Pinpoint the cell where the given text exists, returning its (x, y) midpoint coordinate. 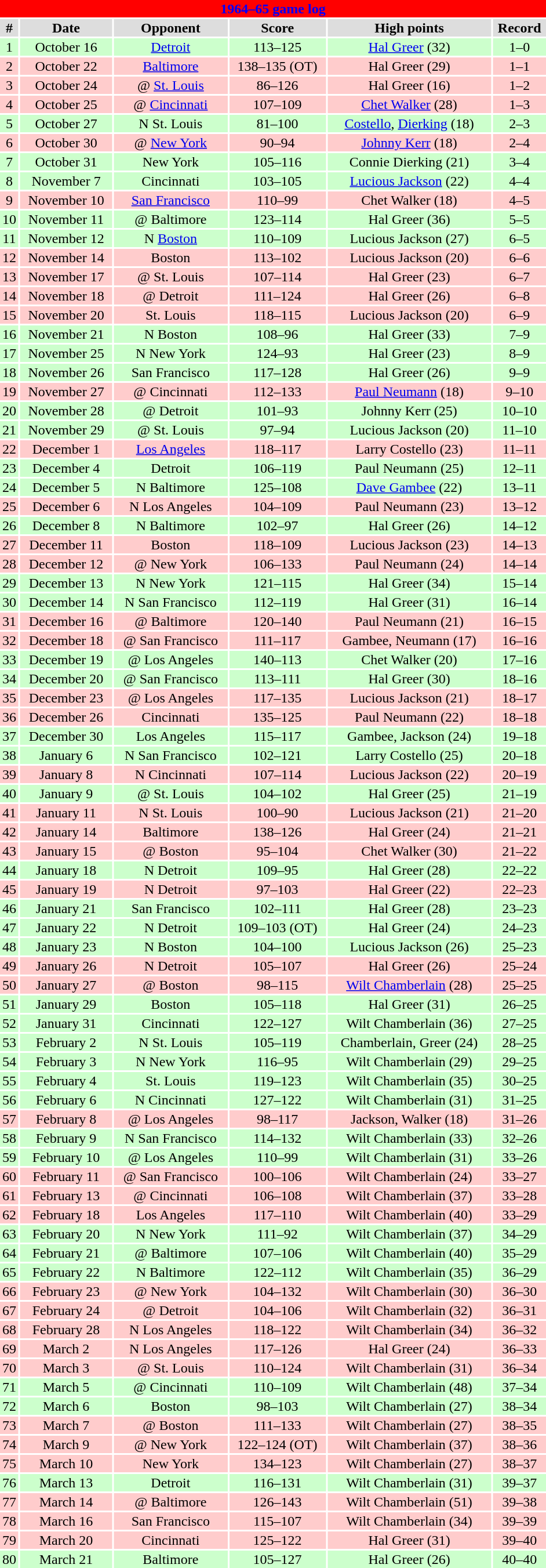
October 31 (66, 162)
Chet Walker (28) (409, 104)
November 11 (66, 219)
60 (9, 1176)
98–115 (277, 985)
35 (9, 698)
79 (9, 1540)
January 11 (66, 813)
January 8 (66, 774)
November 25 (66, 353)
38–34 (519, 1406)
29–25 (519, 1062)
81–100 (277, 124)
95–104 (277, 851)
134–123 (277, 1464)
127–122 (277, 1100)
39–39 (519, 1521)
118–115 (277, 315)
140–113 (277, 660)
January 22 (66, 928)
March 13 (66, 1483)
16–14 (519, 602)
113–125 (277, 47)
21–21 (519, 832)
March 5 (66, 1387)
December 26 (66, 717)
44 (9, 870)
30 (9, 602)
January 23 (66, 947)
February 2 (66, 1042)
December 19 (66, 660)
March 2 (66, 1349)
October 24 (66, 85)
February 22 (66, 1272)
4–4 (519, 181)
40 (9, 794)
Lucious Jackson (26) (409, 947)
Chet Walker (20) (409, 660)
52 (9, 1023)
64 (9, 1253)
3–4 (519, 162)
2 (9, 66)
50 (9, 985)
15 (9, 315)
106–108 (277, 1196)
February 23 (66, 1291)
Gambee, Neumann (17) (409, 640)
March 6 (66, 1406)
20–18 (519, 755)
13 (9, 277)
October 16 (66, 47)
Chet Walker (30) (409, 851)
57 (9, 1119)
14–13 (519, 545)
December 14 (66, 602)
54 (9, 1062)
Hal Greer (22) (409, 889)
22 (9, 449)
33–26 (519, 1157)
122–127 (277, 1023)
4–5 (519, 200)
68 (9, 1330)
33–27 (519, 1176)
36–29 (519, 1272)
7 (9, 162)
121–115 (277, 583)
Chamberlain, Greer (24) (409, 1042)
98–103 (277, 1406)
1 (9, 47)
10 (9, 219)
108–96 (277, 334)
13–12 (519, 506)
116–95 (277, 1062)
February 11 (66, 1176)
10–10 (519, 411)
27–25 (519, 1023)
117–135 (277, 698)
55 (9, 1081)
December 30 (66, 736)
109–103 (OT) (277, 928)
21–20 (519, 813)
October 22 (66, 66)
Wilt Chamberlain (51) (409, 1502)
February 20 (66, 1234)
39–40 (519, 1540)
126–143 (277, 1502)
November 18 (66, 296)
16–16 (519, 640)
January 15 (66, 851)
December 4 (66, 468)
69 (9, 1349)
48 (9, 947)
35–29 (519, 1253)
Hal Greer (30) (409, 679)
9–9 (519, 372)
November 7 (66, 181)
36–33 (519, 1349)
2–4 (519, 143)
November 12 (66, 238)
8 (9, 181)
November 17 (66, 277)
62 (9, 1215)
Wilt Chamberlain (30) (409, 1291)
9–10 (519, 392)
23–23 (519, 908)
33 (9, 660)
March 3 (66, 1368)
33–29 (519, 1215)
18–17 (519, 698)
36–30 (519, 1291)
Paul Neumann (21) (409, 621)
111–124 (277, 296)
29 (9, 583)
113–102 (277, 258)
15–14 (519, 583)
6–8 (519, 296)
31–25 (519, 1100)
30–25 (519, 1081)
December 23 (66, 698)
Wilt Chamberlain (29) (409, 1062)
124–93 (277, 353)
36–32 (519, 1330)
November 10 (66, 200)
Costello, Dierking (18) (409, 124)
1964–65 game log (273, 9)
11–10 (519, 430)
6–6 (519, 258)
March 9 (66, 1444)
Hal Greer (32) (409, 47)
46 (9, 908)
61 (9, 1196)
32–26 (519, 1138)
38–37 (519, 1464)
November 28 (66, 411)
34–29 (519, 1234)
36–31 (519, 1310)
21 (9, 430)
December 8 (66, 526)
28–25 (519, 1042)
106–133 (277, 564)
118–109 (277, 545)
37 (9, 736)
1–1 (519, 66)
102–121 (277, 755)
42 (9, 832)
11–11 (519, 449)
39 (9, 774)
Hal Greer (16) (409, 85)
4 (9, 104)
21–22 (519, 851)
39–38 (519, 1502)
38–36 (519, 1444)
37–34 (519, 1387)
6–9 (519, 315)
105–119 (277, 1042)
27 (9, 545)
59 (9, 1157)
March 10 (66, 1464)
21–19 (519, 794)
123–114 (277, 219)
31–26 (519, 1119)
125–122 (277, 1540)
March 21 (66, 1559)
100–106 (277, 1176)
97–103 (277, 889)
7–9 (519, 334)
Score (277, 28)
113–111 (277, 679)
Wilt Chamberlain (36) (409, 1023)
Paul Neumann (24) (409, 564)
86–126 (277, 85)
December 20 (66, 679)
Paul Neumann (22) (409, 717)
125–108 (277, 487)
# (9, 28)
49 (9, 966)
72 (9, 1406)
February 3 (66, 1062)
12–11 (519, 468)
138–135 (OT) (277, 66)
33–28 (519, 1196)
November 21 (66, 334)
105–127 (277, 1559)
104–102 (277, 794)
February 4 (66, 1081)
October 25 (66, 104)
High points (409, 28)
76 (9, 1483)
105–118 (277, 1004)
March 16 (66, 1521)
117–126 (277, 1349)
25 (9, 506)
Wilt Chamberlain (24) (409, 1176)
13–11 (519, 487)
Jackson, Walker (18) (409, 1119)
71 (9, 1387)
117–110 (277, 1215)
104–100 (277, 947)
97–94 (277, 430)
Johnny Kerr (18) (409, 143)
34 (9, 679)
October 27 (66, 124)
111–133 (277, 1425)
6–7 (519, 277)
12 (9, 258)
Lucious Jackson (27) (409, 238)
107–106 (277, 1253)
18–18 (519, 717)
118–122 (277, 1330)
17–16 (519, 660)
December 18 (66, 640)
Wilt Chamberlain (28) (409, 985)
Hal Greer (29) (409, 66)
105–107 (277, 966)
102–97 (277, 526)
110–124 (277, 1368)
56 (9, 1100)
1–0 (519, 47)
Record (519, 28)
25–25 (519, 985)
Dave Gambee (22) (409, 487)
20 (9, 411)
January 19 (66, 889)
6 (9, 143)
117–128 (277, 372)
106–119 (277, 468)
80 (9, 1559)
Paul Neumann (23) (409, 506)
66 (9, 1291)
18 (9, 372)
February 24 (66, 1310)
January 14 (66, 832)
65 (9, 1272)
41 (9, 813)
January 27 (66, 985)
70 (9, 1368)
104–109 (277, 506)
Wilt Chamberlain (33) (409, 1138)
115–107 (277, 1521)
5–5 (519, 219)
115–117 (277, 736)
120–140 (277, 621)
22–23 (519, 889)
112–133 (277, 392)
Hal Greer (25) (409, 794)
102–111 (277, 908)
19 (9, 392)
8–9 (519, 353)
104–106 (277, 1310)
March 14 (66, 1502)
109–95 (277, 870)
February 21 (66, 1253)
47 (9, 928)
Lucious Jackson (23) (409, 545)
36–34 (519, 1368)
101–93 (277, 411)
107–109 (277, 104)
32 (9, 640)
November 26 (66, 372)
75 (9, 1464)
February 18 (66, 1215)
112–119 (277, 602)
90–94 (277, 143)
14–12 (519, 526)
November 20 (66, 315)
January 9 (66, 794)
December 6 (66, 506)
122–124 (OT) (277, 1444)
53 (9, 1042)
December 16 (66, 621)
103–105 (277, 181)
111–117 (277, 640)
February 8 (66, 1119)
Larry Costello (25) (409, 755)
100–90 (277, 813)
38 (9, 755)
February 6 (66, 1100)
March 20 (66, 1540)
78 (9, 1521)
February 10 (66, 1157)
14 (9, 296)
20–19 (519, 774)
December 12 (66, 564)
6–5 (519, 238)
28 (9, 564)
119–123 (277, 1081)
Larry Costello (23) (409, 449)
31 (9, 621)
16 (9, 334)
23 (9, 468)
63 (9, 1234)
45 (9, 889)
36 (9, 717)
104–132 (277, 1291)
67 (9, 1310)
26–25 (519, 1004)
Chet Walker (18) (409, 200)
November 27 (66, 392)
116–131 (277, 1483)
Paul Neumann (25) (409, 468)
Date (66, 28)
January 21 (66, 908)
24–23 (519, 928)
February 28 (66, 1330)
118–117 (277, 449)
2–3 (519, 124)
138–126 (277, 832)
40–40 (519, 1559)
Gambee, Jackson (24) (409, 736)
November 29 (66, 430)
122–112 (277, 1272)
24 (9, 487)
December 1 (66, 449)
111–92 (277, 1234)
25–24 (519, 966)
77 (9, 1502)
January 6 (66, 755)
December 5 (66, 487)
22–22 (519, 870)
74 (9, 1444)
December 13 (66, 583)
114–132 (277, 1138)
105–116 (277, 162)
February 9 (66, 1138)
January 18 (66, 870)
February 13 (66, 1196)
Johnny Kerr (25) (409, 411)
18–16 (519, 679)
January 29 (66, 1004)
January 26 (66, 966)
51 (9, 1004)
11 (9, 238)
17 (9, 353)
135–125 (277, 717)
Hal Greer (36) (409, 219)
14–14 (519, 564)
5 (9, 124)
Wilt Chamberlain (32) (409, 1310)
Connie Dierking (21) (409, 162)
19–18 (519, 736)
Paul Neumann (18) (409, 392)
25–23 (519, 947)
16–15 (519, 621)
38–35 (519, 1425)
58 (9, 1138)
98–117 (277, 1119)
December 11 (66, 545)
43 (9, 851)
October 30 (66, 143)
26 (9, 526)
Hal Greer (33) (409, 334)
Opponent (170, 28)
9 (9, 200)
1–2 (519, 85)
January 31 (66, 1023)
Wilt Chamberlain (48) (409, 1387)
3 (9, 85)
Hal Greer (34) (409, 583)
1–3 (519, 104)
March 7 (66, 1425)
39–37 (519, 1483)
November 14 (66, 258)
73 (9, 1425)
